Extract the (X, Y) coordinate from the center of the cell holding the provided text.  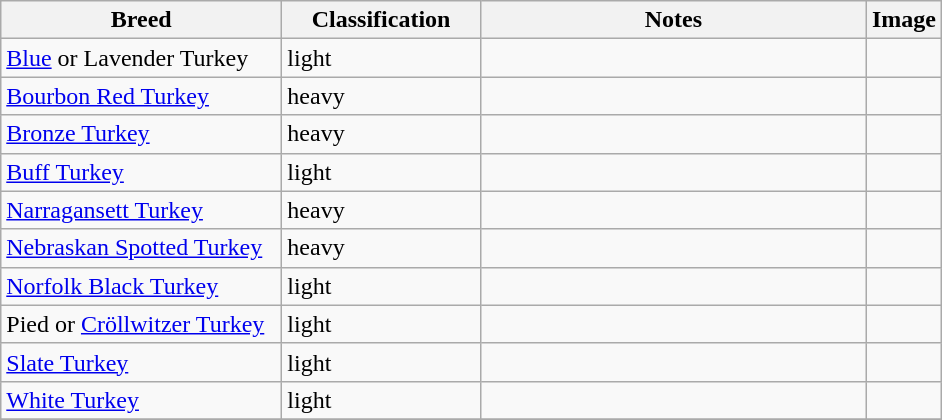
Norfolk Black Turkey (142, 286)
Narragansett Turkey (142, 210)
Nebraskan Spotted Turkey (142, 248)
Notes (673, 20)
Pied or Cröllwitzer Turkey (142, 324)
Slate Turkey (142, 362)
Buff Turkey (142, 172)
Bourbon Red Turkey (142, 96)
Classification (382, 20)
Blue or Lavender Turkey (142, 58)
Image (904, 20)
White Turkey (142, 400)
Bronze Turkey (142, 134)
Breed (142, 20)
